Search for the cell housing the specified text and yield its [x, y] center coordinate. 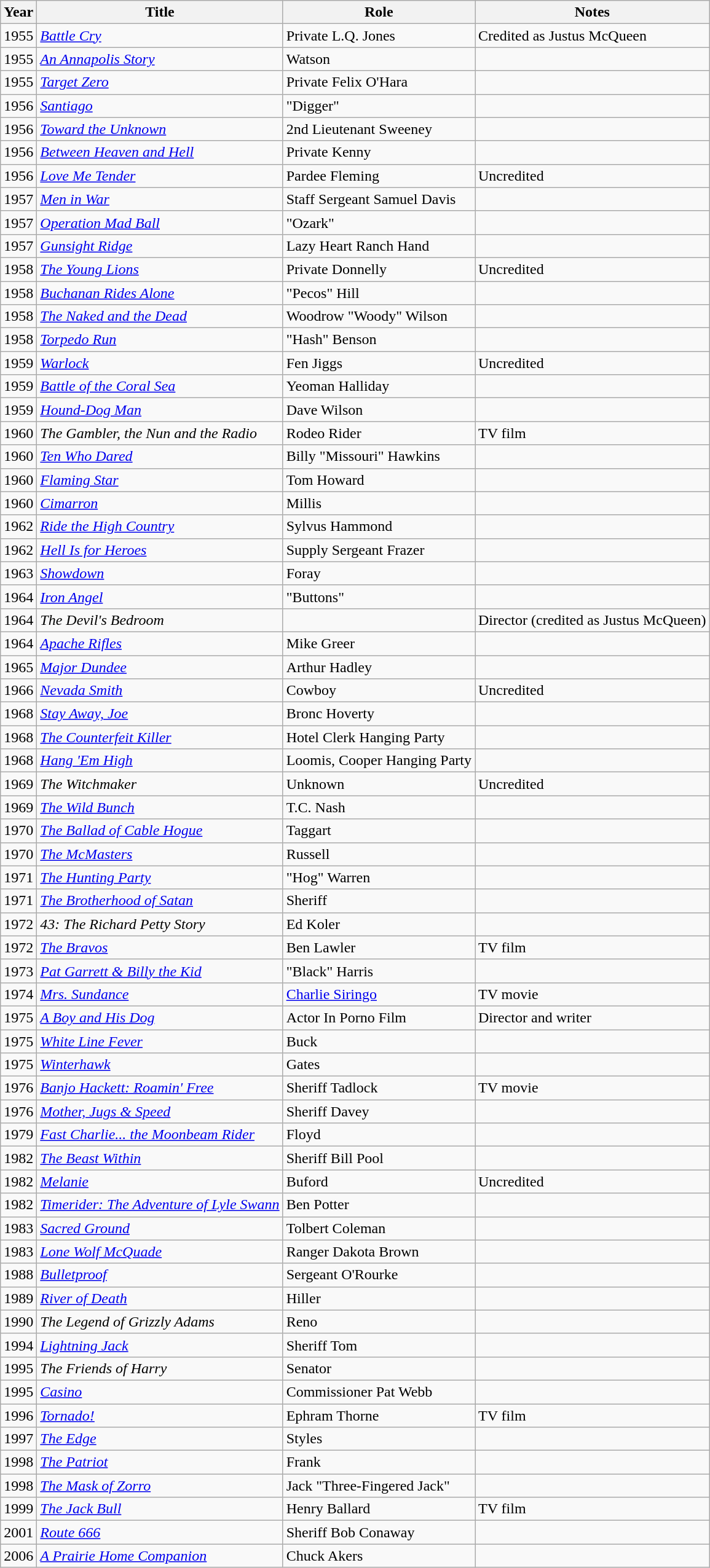
An Annapolis Story [160, 59]
Toward the Unknown [160, 129]
"Ozark" [379, 222]
Ten Who Dared [160, 457]
Lightning Jack [160, 1345]
1979 [18, 1135]
Santiago [160, 106]
Private L.Q. Jones [379, 36]
1997 [18, 1439]
Actor In Porno Film [379, 1017]
Nevada Smith [160, 691]
Buford [379, 1182]
Cimarron [160, 503]
Fen Jiggs [379, 363]
"Pecos" Hill [379, 293]
Hiller [379, 1298]
Private Donnelly [379, 269]
Hound-Dog Man [160, 410]
2006 [18, 1556]
Banjo Hackett: Roamin' Free [160, 1088]
Stay Away, Joe [160, 714]
Director and writer [592, 1017]
Unknown [379, 784]
Bulletproof [160, 1275]
Bronc Hoverty [379, 714]
Men in War [160, 199]
Melanie [160, 1182]
Between Heaven and Hell [160, 152]
Tolbert Coleman [379, 1228]
Hang 'Em High [160, 761]
Russell [379, 854]
Sheriff Bob Conaway [379, 1532]
Gunsight Ridge [160, 246]
Yeoman Halliday [379, 386]
Notes [592, 12]
Year [18, 12]
1988 [18, 1275]
A Prairie Home Companion [160, 1556]
Sacred Ground [160, 1228]
The Gambler, the Nun and the Radio [160, 433]
Winterhawk [160, 1065]
Director (credited as Justus McQueen) [592, 620]
White Line Fever [160, 1041]
Jack "Three-Fingered Jack" [379, 1486]
The Naked and the Dead [160, 316]
43: The Richard Petty Story [160, 924]
The Wild Bunch [160, 807]
1974 [18, 994]
Henry Ballard [379, 1509]
Floyd [379, 1135]
1966 [18, 691]
Hell Is for Heroes [160, 550]
Hotel Clerk Hanging Party [379, 737]
Iron Angel [160, 597]
Battle Cry [160, 36]
Tornado! [160, 1415]
Staff Sergeant Samuel Davis [379, 199]
A Boy and His Dog [160, 1017]
Sheriff Tadlock [379, 1088]
Mrs. Sundance [160, 994]
Sylvus Hammond [379, 527]
The Mask of Zorro [160, 1486]
Ride the High Country [160, 527]
Watson [379, 59]
Buck [379, 1041]
Sergeant O'Rourke [379, 1275]
Billy "Missouri" Hawkins [379, 457]
"Buttons" [379, 597]
The McMasters [160, 854]
Rodeo Rider [379, 433]
Mother, Jugs & Speed [160, 1111]
Credited as Justus McQueen [592, 36]
Sheriff Davey [379, 1111]
Gates [379, 1065]
The Young Lions [160, 269]
Arthur Hadley [379, 667]
Target Zero [160, 82]
Styles [379, 1439]
Mike Greer [379, 643]
Frank [379, 1462]
The Patriot [160, 1462]
Lone Wolf McQuade [160, 1252]
T.C. Nash [379, 807]
Fast Charlie... the Moonbeam Rider [160, 1135]
Taggart [379, 831]
Ephram Thorne [379, 1415]
Reno [379, 1322]
The Friends of Harry [160, 1368]
1999 [18, 1509]
Apache Rifles [160, 643]
Timerider: The Adventure of Lyle Swann [160, 1205]
Dave Wilson [379, 410]
The Ballad of Cable Hogue [160, 831]
The Hunting Party [160, 877]
"Hash" Benson [379, 340]
Love Me Tender [160, 176]
Private Felix O'Hara [379, 82]
Cowboy [379, 691]
Sheriff [379, 901]
The Witchmaker [160, 784]
1973 [18, 971]
Ranger Dakota Brown [379, 1252]
"Black" Harris [379, 971]
Casino [160, 1392]
The Legend of Grizzly Adams [160, 1322]
Battle of the Coral Sea [160, 386]
Major Dundee [160, 667]
Lazy Heart Ranch Hand [379, 246]
1994 [18, 1345]
Flaming Star [160, 480]
Supply Sergeant Frazer [379, 550]
1996 [18, 1415]
Ben Potter [379, 1205]
Chuck Akers [379, 1556]
Sheriff Bill Pool [379, 1158]
The Counterfeit Killer [160, 737]
"Hog" Warren [379, 877]
River of Death [160, 1298]
Buchanan Rides Alone [160, 293]
Title [160, 12]
Pardee Fleming [379, 176]
Warlock [160, 363]
Showdown [160, 573]
1963 [18, 573]
Commissioner Pat Webb [379, 1392]
The Brotherhood of Satan [160, 901]
Foray [379, 573]
The Beast Within [160, 1158]
Woodrow "Woody" Wilson [379, 316]
The Bravos [160, 947]
1965 [18, 667]
Senator [379, 1368]
Loomis, Cooper Hanging Party [379, 761]
The Jack Bull [160, 1509]
Ben Lawler [379, 947]
Torpedo Run [160, 340]
1989 [18, 1298]
Millis [379, 503]
2001 [18, 1532]
Sheriff Tom [379, 1345]
Charlie Siringo [379, 994]
1990 [18, 1322]
The Devil's Bedroom [160, 620]
The Edge [160, 1439]
Pat Garrett & Billy the Kid [160, 971]
"Digger" [379, 106]
Private Kenny [379, 152]
Ed Koler [379, 924]
Tom Howard [379, 480]
Route 666 [160, 1532]
Operation Mad Ball [160, 222]
2nd Lieutenant Sweeney [379, 129]
Role [379, 12]
